Scan for the cell matching the given text and deliver its (x, y) coordinate at center. 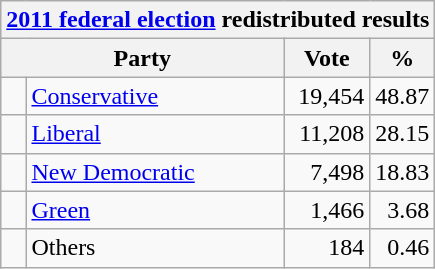
0.46 (402, 248)
7,498 (327, 172)
Others (155, 248)
Green (155, 210)
Liberal (155, 134)
184 (327, 248)
48.87 (402, 96)
1,466 (327, 210)
Vote (327, 58)
2011 federal election redistributed results (218, 20)
Conservative (155, 96)
11,208 (327, 134)
3.68 (402, 210)
New Democratic (155, 172)
% (402, 58)
28.15 (402, 134)
Party (142, 58)
19,454 (327, 96)
18.83 (402, 172)
